Identify which cell holds the provided text, then report its [x, y] central coordinate. 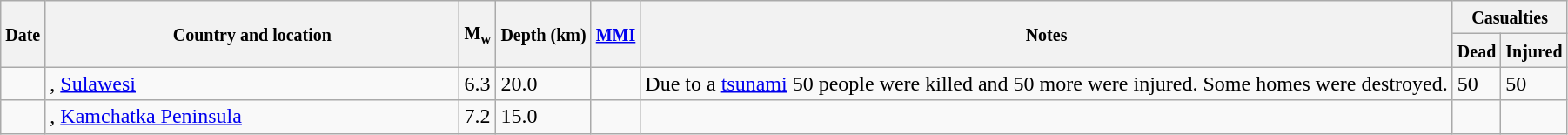
Casualties [1510, 17]
, Sulawesi [252, 84]
20.0 [543, 84]
Due to a tsunami 50 people were killed and 50 more were injured. Some homes were destroyed. [1046, 84]
Date [23, 34]
MMI [616, 34]
Notes [1046, 34]
, Kamchatka Peninsula [252, 117]
Injured [1534, 51]
Mw [478, 34]
Depth (km) [543, 34]
7.2 [478, 117]
6.3 [478, 84]
15.0 [543, 117]
Dead [1477, 51]
Country and location [252, 34]
